Identify which cell holds the provided text, then report its (x, y) central coordinate. 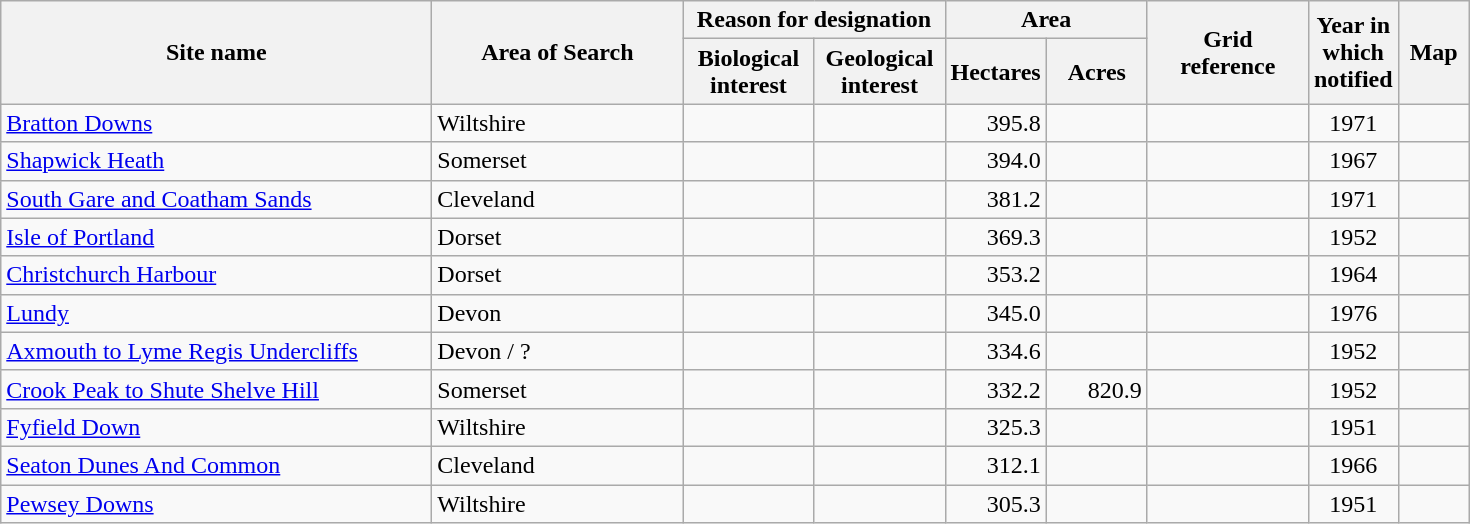
381.2 (996, 199)
Biological interest (748, 72)
Devon (558, 313)
394.0 (996, 161)
1964 (1353, 275)
Year in which notified (1353, 52)
Hectares (996, 72)
Shapwick Heath (216, 161)
Reason for designation (814, 20)
Area (1046, 20)
395.8 (996, 123)
Crook Peak to Shute Shelve Hill (216, 389)
Fyfield Down (216, 427)
Isle of Portland (216, 237)
1966 (1353, 465)
Map (1434, 52)
312.1 (996, 465)
353.2 (996, 275)
Site name (216, 52)
Lundy (216, 313)
Geological interest (880, 72)
345.0 (996, 313)
Area of Search (558, 52)
1967 (1353, 161)
332.2 (996, 389)
Devon / ? (558, 351)
Axmouth to Lyme Regis Undercliffs (216, 351)
Pewsey Downs (216, 503)
Christchurch Harbour (216, 275)
Seaton Dunes And Common (216, 465)
820.9 (1096, 389)
325.3 (996, 427)
Grid reference (1228, 52)
334.6 (996, 351)
1976 (1353, 313)
Acres (1096, 72)
305.3 (996, 503)
369.3 (996, 237)
Bratton Downs (216, 123)
South Gare and Coatham Sands (216, 199)
